Locate the cell with the specified text and output its (X, Y) center coordinate. 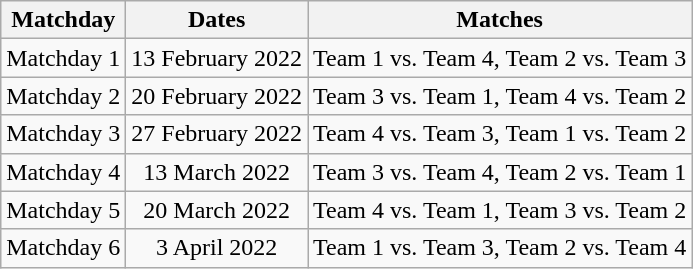
13 February 2022 (217, 58)
Matchday 5 (64, 210)
Team 4 vs. Team 3, Team 1 vs. Team 2 (500, 134)
Dates (217, 20)
Matchday (64, 20)
3 April 2022 (217, 248)
Matchday 3 (64, 134)
Matchday 1 (64, 58)
Team 4 vs. Team 1, Team 3 vs. Team 2 (500, 210)
Team 3 vs. Team 4, Team 2 vs. Team 1 (500, 172)
13 March 2022 (217, 172)
Team 1 vs. Team 4, Team 2 vs. Team 3 (500, 58)
20 March 2022 (217, 210)
20 February 2022 (217, 96)
Matchday 2 (64, 96)
Matchday 6 (64, 248)
27 February 2022 (217, 134)
Matchday 4 (64, 172)
Matches (500, 20)
Team 1 vs. Team 3, Team 2 vs. Team 4 (500, 248)
Team 3 vs. Team 1, Team 4 vs. Team 2 (500, 96)
